Return [X, Y] of the center of cell containing provided text 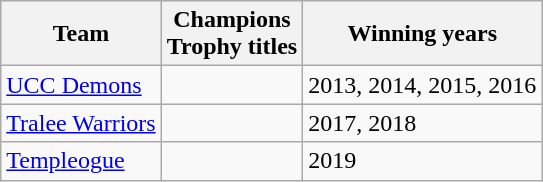
Champions Trophy titles [232, 34]
2013, 2014, 2015, 2016 [422, 85]
Templeogue [81, 161]
Winning years [422, 34]
2019 [422, 161]
UCC Demons [81, 85]
Team [81, 34]
Tralee Warriors [81, 123]
2017, 2018 [422, 123]
